From the cell containing the given text, extract its center point as [X, Y] coordinate. 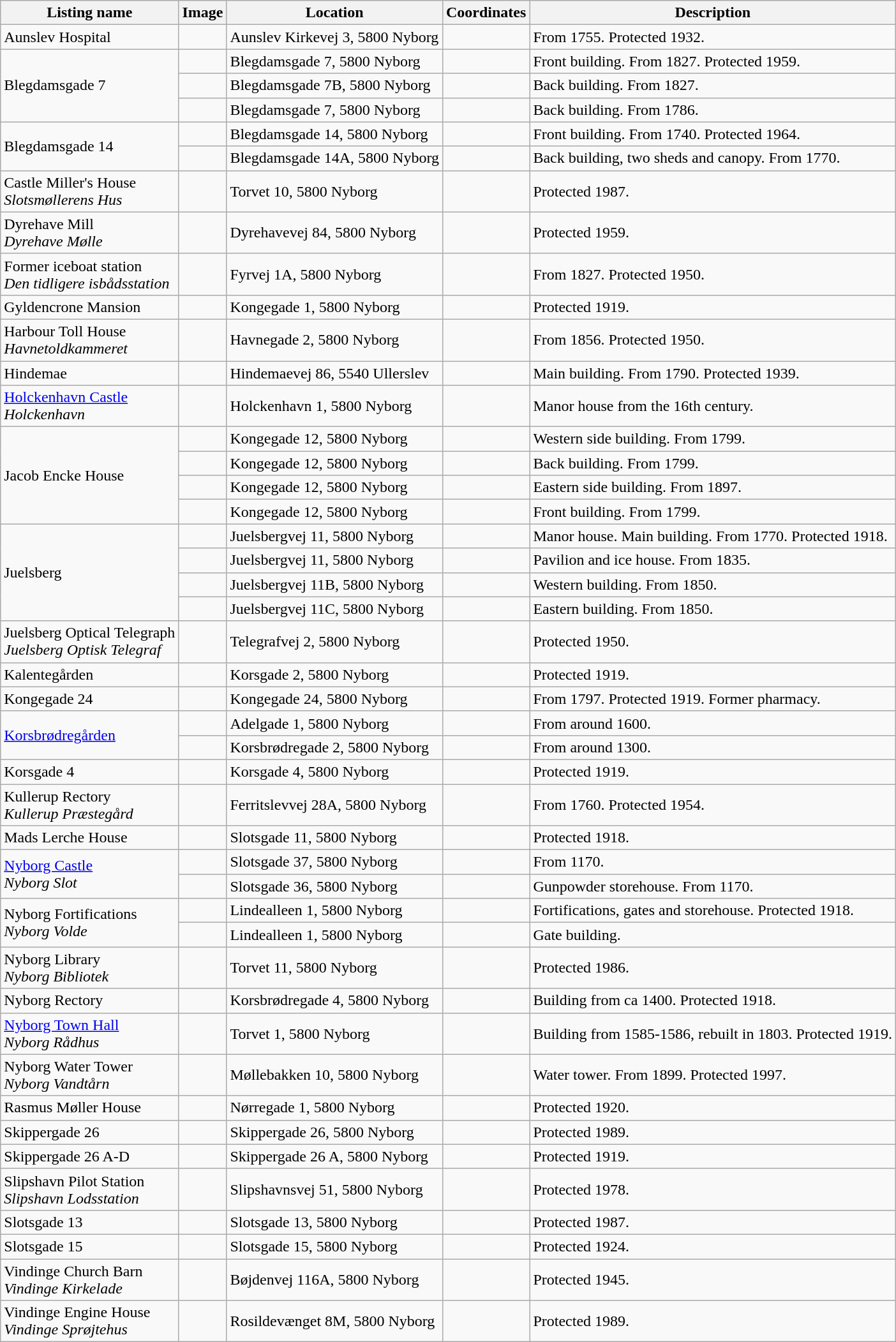
Holckenhavn CastleHolckenhavn [89, 406]
Protected 1920. [713, 1108]
Havnegade 2, 5800 Nyborg [334, 339]
Juelsberg Optical TelegraphJuelsberg Optisk Telegraf [89, 642]
Holckenhavn 1, 5800 Nyborg [334, 406]
Torvet 11, 5800 Nyborg [334, 967]
Front building. From 1827. Protected 1959. [713, 61]
Slotsgade 15, 5800 Nyborg [334, 1246]
Blegdamsgade 14 [89, 146]
Listing name [89, 13]
Protected 1950. [713, 642]
Mads Lerche House [89, 838]
Fyrvej 1A, 5800 Nyborg [334, 274]
Slotsgade 37, 5800 Nyborg [334, 862]
Torvet 1, 5800 Nyborg [334, 1034]
Slotsgade 11, 5800 Nyborg [334, 838]
Back building. From 1827. [713, 86]
Back building. From 1799. [713, 463]
Building from ca 1400. Protected 1918. [713, 1001]
Nyborg CastleNyborg Slot [89, 874]
From 1760. Protected 1954. [713, 804]
Torvet 10, 5800 Nyborg [334, 191]
Korsgade 2, 5800 Nyborg [334, 675]
Rasmus Møller House [89, 1108]
Slipshavnsvej 51, 5800 Nyborg [334, 1189]
Slotsgade 13 [89, 1222]
Protected 1986. [713, 967]
From around 1600. [713, 723]
Back building, two sheds and canopy. From 1770. [713, 158]
Front building. From 1740. Protected 1964. [713, 134]
Aunslev Kirkevej 3, 5800 Nyborg [334, 37]
Protected 1945. [713, 1279]
Kongegade 24, 5800 Nyborg [334, 699]
Kalentegården [89, 675]
Gate building. [713, 935]
Aunslev Hospital [89, 37]
Manor house from the 16th century. [713, 406]
Ferritslevvej 28A, 5800 Nyborg [334, 804]
Main building. From 1790. Protected 1939. [713, 373]
Protected 1978. [713, 1189]
Gunpowder storehouse. From 1170. [713, 886]
Front building. From 1799. [713, 512]
Dyrehave MillDyrehave Mølle [89, 232]
Pavilion and ice house. From 1835. [713, 560]
Hindemaevej 86, 5540 Ullerslev [334, 373]
Vindinge Church BarnVindinge Kirkelade [89, 1279]
Adelgade 1, 5800 Nyborg [334, 723]
Protected 1959. [713, 232]
Telegrafvej 2, 5800 Nyborg [334, 642]
Kullerup Rectory Kullerup Præstegård [89, 804]
Water tower. From 1899. Protected 1997. [713, 1075]
Dyrehavevej 84, 5800 Nyborg [334, 232]
Nyborg FortificationsNyborg Volde [89, 923]
From 1856. Protected 1950. [713, 339]
Blegdamsgade 14A, 5800 Nyborg [334, 158]
Manor house. Main building. From 1770. Protected 1918. [713, 536]
Skippergade 26 A, 5800 Nyborg [334, 1156]
Jacob Encke House [89, 475]
Western building. From 1850. [713, 585]
Nyborg Rectory [89, 1001]
Eastern side building. From 1897. [713, 488]
Image [203, 13]
Skippergade 26 A-D [89, 1156]
Juelsbergvej 11B, 5800 Nyborg [334, 585]
Korsbrødregården [89, 735]
Møllebakken 10, 5800 Nyborg [334, 1075]
Fortifications, gates and storehouse. Protected 1918. [713, 911]
From around 1300. [713, 747]
Korsgade 4, 5800 Nyborg [334, 772]
Kongegade 24 [89, 699]
Vindinge Engine HouseVindinge Sprøjtehus [89, 1321]
Coordinates [486, 13]
Castle Miller's HouseSlotsmøllerens Hus [89, 191]
Slipshavn Pilot StationSlipshavn Lodsstation [89, 1189]
Korsgade 4 [89, 772]
Gyldencrone Mansion [89, 307]
Rosildevænget 8M, 5800 Nyborg [334, 1321]
Description [713, 13]
Korsbrødregade 4, 5800 Nyborg [334, 1001]
Former iceboat stationDen tidligere isbådsstation [89, 274]
Slotsgade 13, 5800 Nyborg [334, 1222]
Harbour Toll HouseHavnetoldkammeret [89, 339]
Bøjdenvej 116A, 5800 Nyborg [334, 1279]
Protected 1918. [713, 838]
Nyborg Water TowerNyborg Vandtårn [89, 1075]
Blegdamsgade 14, 5800 Nyborg [334, 134]
Slotsgade 36, 5800 Nyborg [334, 886]
Nørregade 1, 5800 Nyborg [334, 1108]
Juelsbergvej 11C, 5800 Nyborg [334, 609]
Nyborg LibraryNyborg Bibliotek [89, 967]
Juelsberg [89, 572]
From 1170. [713, 862]
Building from 1585-1586, rebuilt in 1803. Protected 1919. [713, 1034]
From 1827. Protected 1950. [713, 274]
Korsbrødregade 2, 5800 Nyborg [334, 747]
From 1755. Protected 1932. [713, 37]
Western side building. From 1799. [713, 439]
Protected 1924. [713, 1246]
Nyborg Town HallNyborg Rådhus [89, 1034]
Back building. From 1786. [713, 110]
Skippergade 26, 5800 Nyborg [334, 1132]
Kongegade 1, 5800 Nyborg [334, 307]
Eastern building. From 1850. [713, 609]
Blegdamsgade 7B, 5800 Nyborg [334, 86]
Slotsgade 15 [89, 1246]
From 1797. Protected 1919. Former pharmacy. [713, 699]
Skippergade 26 [89, 1132]
Location [334, 13]
Hindemae [89, 373]
Blegdamsgade 7 [89, 86]
